Output the (x, y) coordinate of the center of the cell containing the given text.  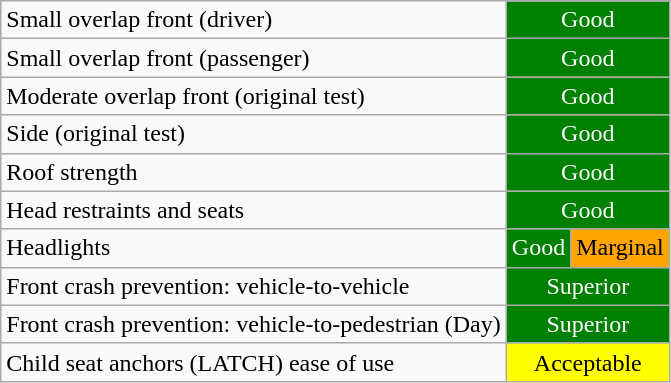
Front crash prevention: vehicle-to-vehicle (254, 286)
Marginal (620, 248)
Acceptable (588, 362)
Child seat anchors (LATCH) ease of use (254, 362)
Head restraints and seats (254, 210)
Moderate overlap front (original test) (254, 96)
Roof strength (254, 172)
Small overlap front (driver) (254, 20)
Front crash prevention: vehicle-to-pedestrian (Day) (254, 324)
Side (original test) (254, 134)
Small overlap front (passenger) (254, 58)
Headlights (254, 248)
